Identify which cell holds the provided text, then report its [X, Y] central coordinate. 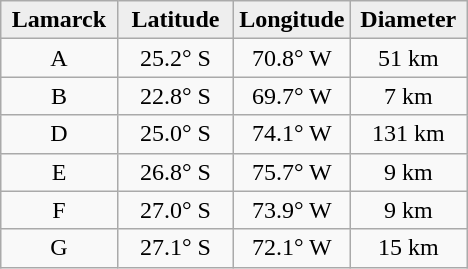
25.0° S [175, 134]
25.2° S [175, 58]
Latitude [175, 20]
51 km [408, 58]
22.8° S [175, 96]
A [59, 58]
69.7° W [292, 96]
Longitude [292, 20]
D [59, 134]
Lamarck [59, 20]
72.1° W [292, 248]
27.0° S [175, 210]
26.8° S [175, 172]
70.8° W [292, 58]
E [59, 172]
73.9° W [292, 210]
75.7° W [292, 172]
Diameter [408, 20]
F [59, 210]
B [59, 96]
7 km [408, 96]
74.1° W [292, 134]
131 km [408, 134]
15 km [408, 248]
27.1° S [175, 248]
G [59, 248]
